Determine the (x, y) coordinate at the center of the cell enclosing the given text.  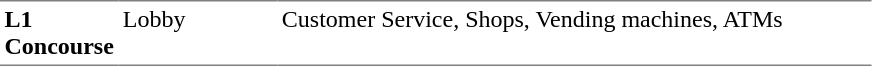
Lobby (198, 33)
Customer Service, Shops, Vending machines, ATMs (574, 33)
L1Concourse (59, 33)
